Capture the cell that displays the provided text and extract its (x, y) central coordinate. 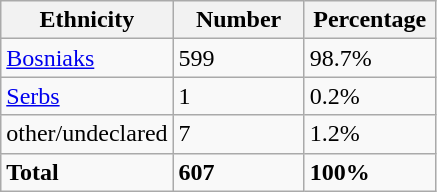
Total (87, 172)
98.7% (370, 58)
607 (238, 172)
Number (238, 20)
Serbs (87, 96)
other/undeclared (87, 134)
7 (238, 134)
100% (370, 172)
1 (238, 96)
599 (238, 58)
Ethnicity (87, 20)
1.2% (370, 134)
Percentage (370, 20)
0.2% (370, 96)
Bosniaks (87, 58)
